Provide the [x, y] coordinate of the cell's center where the given text is located.  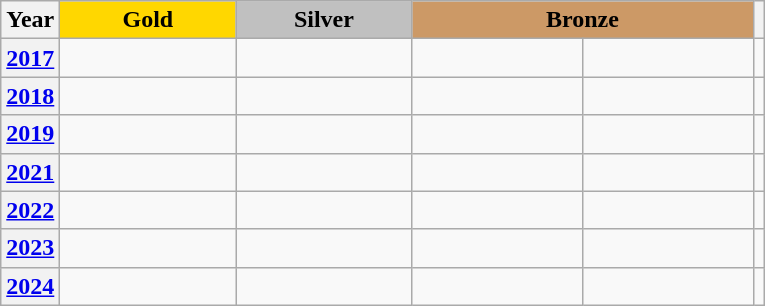
2023 [30, 248]
Year [30, 20]
Silver [324, 20]
Gold [148, 20]
2017 [30, 58]
Bronze [582, 20]
2022 [30, 210]
2018 [30, 96]
2021 [30, 172]
2019 [30, 134]
2024 [30, 286]
